Scan for the cell matching the given text and deliver its [X, Y] coordinate at center. 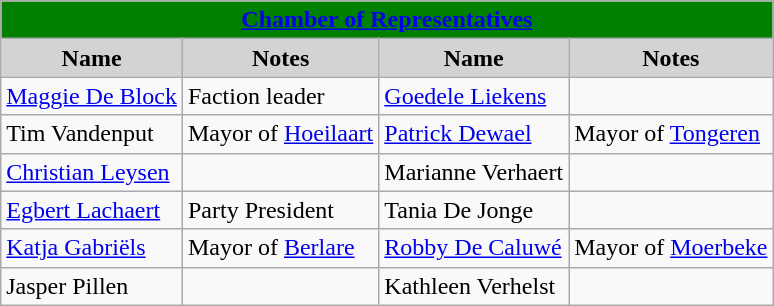
Mayor of Moerbeke [671, 248]
Jasper Pillen [92, 286]
Goedele Liekens [474, 96]
Mayor of Hoeilaart [280, 134]
Katja Gabriëls [92, 248]
Robby De Caluwé [474, 248]
Maggie De Block [92, 96]
Tim Vandenput [92, 134]
Christian Leysen [92, 172]
Patrick Dewael [474, 134]
Faction leader [280, 96]
Party President [280, 210]
Mayor of Tongeren [671, 134]
Egbert Lachaert [92, 210]
Mayor of Berlare [280, 248]
Tania De Jonge [474, 210]
Kathleen Verhelst [474, 286]
Chamber of Representatives [387, 20]
Marianne Verhaert [474, 172]
